Pinpoint the cell where the given text exists, returning its [x, y] midpoint coordinate. 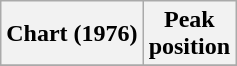
Peakposition [189, 34]
Chart (1976) [72, 34]
